Pinpoint the cell where the given text exists, returning its [X, Y] midpoint coordinate. 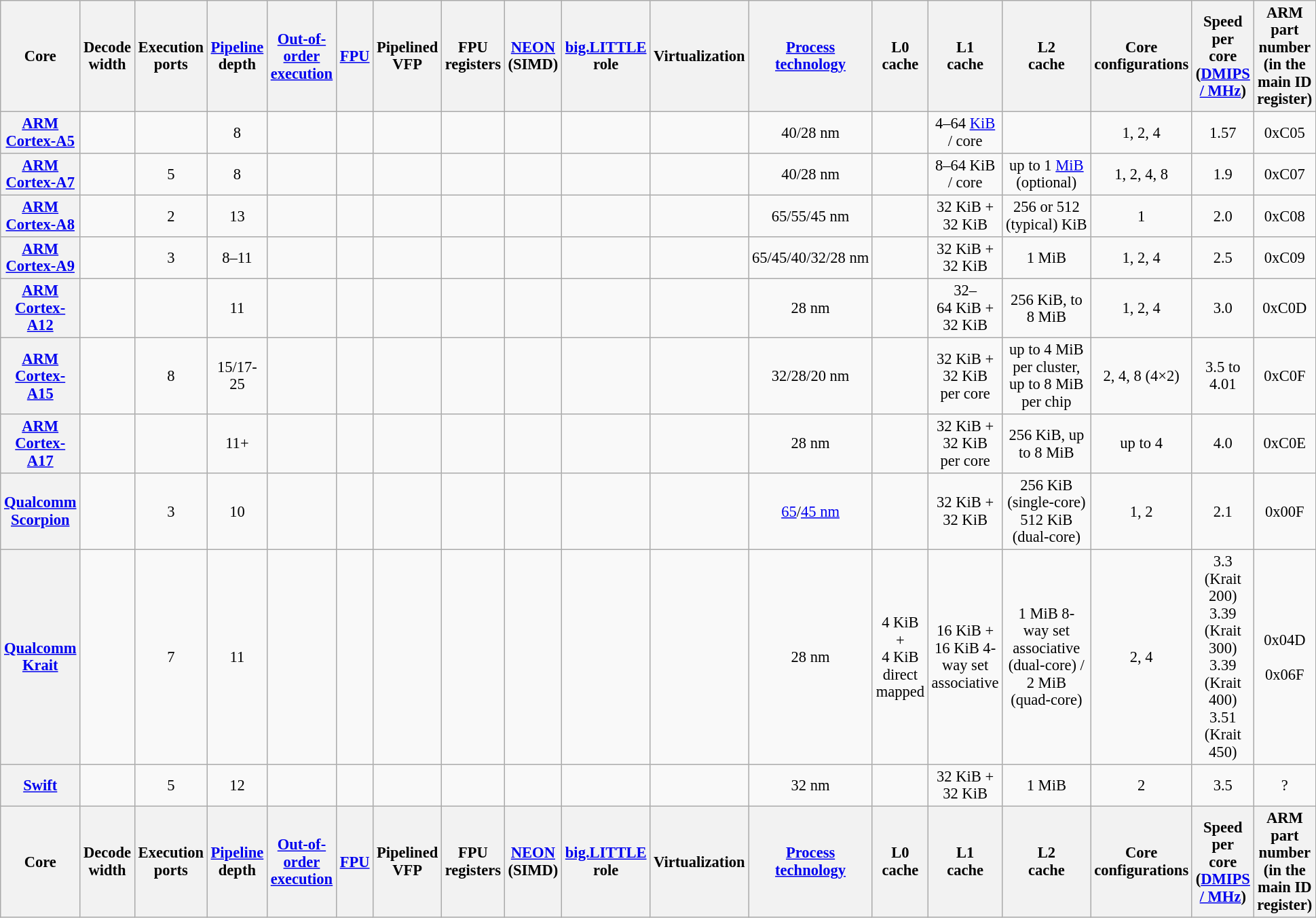
32–64 KiB + 32 KiB [965, 308]
12 [237, 786]
0xC05 [1284, 132]
2.0 [1223, 216]
2, 4, 8 (4×2) [1142, 375]
8–11 [237, 258]
1.9 [1223, 175]
Swift [41, 786]
3.5 to 4.01 [1223, 375]
16 KiB + 16 KiB 4-way set associative [965, 657]
1 [1142, 216]
65/45 nm [810, 511]
256 KiB, up to 8 MiB [1047, 444]
ARM Cortex-A12 [41, 308]
2.1 [1223, 511]
65/45/40/32/28 nm [810, 258]
7 [171, 657]
? [1284, 786]
0x04D0x06F [1284, 657]
up to 1 MiB (optional) [1047, 175]
Qualcomm Scorpion [41, 511]
3.0 [1223, 308]
4.0 [1223, 444]
3.3 (Krait 200)3.39 (Krait 300)3.39 (Krait 400)3.51 (Krait 450) [1223, 657]
13 [237, 216]
0xC07 [1284, 175]
Qualcomm Krait [41, 657]
ARM Cortex-A8 [41, 216]
8–64 KiB / core [965, 175]
ARM Cortex-A9 [41, 258]
65/55/45 nm [810, 216]
2.5 [1223, 258]
0xC08 [1284, 216]
0xC0D [1284, 308]
32 nm [810, 786]
15/17-25 [237, 375]
ARM Cortex-A7 [41, 175]
up to 4 MiB per cluster, up to 8 MiB per chip [1047, 375]
10 [237, 511]
ARM Cortex-A15 [41, 375]
ARM Cortex-A17 [41, 444]
ARM Cortex-A5 [41, 132]
0xC0E [1284, 444]
4–64 KiB / core [965, 132]
256 KiB, to 8 MiB [1047, 308]
1, 2, 4, 8 [1142, 175]
0xC09 [1284, 258]
3.5 [1223, 786]
2, 4 [1142, 657]
0xC0F [1284, 375]
11+ [237, 444]
0x00F [1284, 511]
1, 2 [1142, 511]
4 KiB + 4 KiB direct mapped [900, 657]
256 or 512 (typical) KiB [1047, 216]
256 KiB (single-core)512 KiB (dual-core) [1047, 511]
1 MiB 8-way set associative (dual-core) / 2 MiB (quad-core) [1047, 657]
32/28/20 nm [810, 375]
1.57 [1223, 132]
up to 4 [1142, 444]
